Locate the cell with the specified text and output its [x, y] center coordinate. 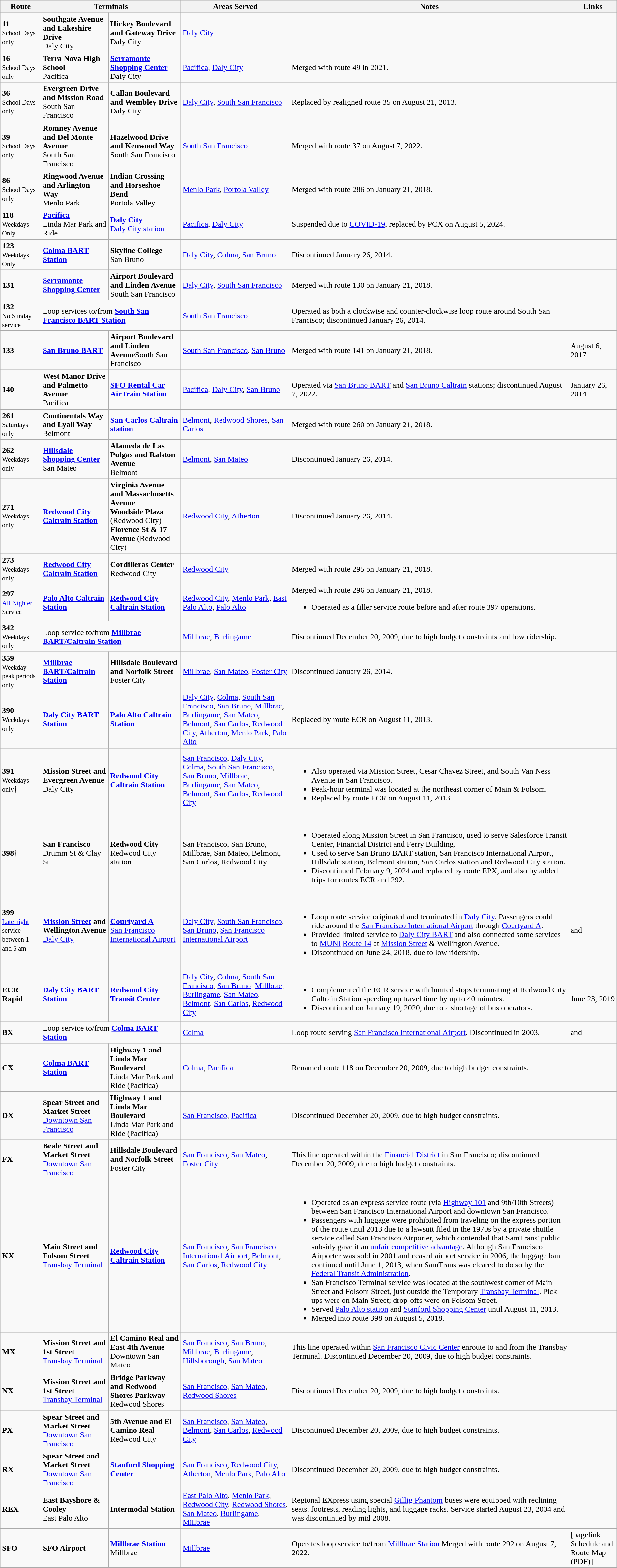
This line operated within the Financial District in San Francisco; discontinued December 20, 2009, due to high budget constraints. [429, 1159]
Redwood City, Atherton [235, 517]
PacificaLinda Mar Park and Ride [74, 224]
Replaced by route ECR on August 11, 2013. [429, 720]
Operated as both a clockwise and counter-clockwise loop route around South San Francisco; discontinued January 26, 2014. [429, 315]
Courtyard ASan Francisco International Airport [145, 930]
Skyline CollegeSan Bruno [145, 255]
Loop service to/from Millbrae BART/Caltrain Station [111, 637]
Menlo Park, Portola Valley [235, 189]
Cordilleras CenterRedwood City [145, 569]
Evergreen Drive and Mission RoadSouth San Francisco [74, 102]
118Weekdays Only [20, 224]
Daly City [235, 32]
MX [20, 1352]
NX [20, 1391]
DX [20, 1115]
16School Days only [20, 67]
Areas Served [235, 7]
Loop services to/from South San Francisco BART Station [111, 315]
August 6, 2017 [593, 350]
Daly City, Colma, South San Francisco, San Bruno, Millbrae, Burlingame, San Mateo, Belmont, San Carlos, Redwood City, Atherton, Menlo Park, Palo Alto [235, 720]
Terminals [111, 7]
KX [20, 1255]
Romney Avenue and Del Monte AvenueSouth San Francisco [74, 146]
297All Nighter Service [20, 603]
Bridge Parkway and Redwood Shores ParkwayRedwood Shores [145, 1391]
Redwood City Transit Center [145, 994]
Suspended due to COVID-19, replaced by PCX on August 5, 2024. [429, 224]
Pacifica, Daly City, San Bruno [235, 389]
San Francisco, San Bruno, Millbrae, San Mateo, Belmont, San Carlos, Redwood City [235, 853]
Terra Nova High SchoolPacifica [74, 67]
Belmont, San Mateo [235, 459]
Colma, Pacifica [235, 1067]
SFO Airport [74, 1548]
Loop service to/from Colma BART Station [111, 1032]
San Francisco, San Mateo, Foster City [235, 1159]
REX [20, 1509]
Merged with route 295 on January 21, 2018. [429, 569]
Mission Street and Wellington AvenueDaly City [74, 930]
Serramonte Shopping CenterDaly City [145, 67]
RX [20, 1470]
Belmont, Redwood Shores, San Carlos [235, 424]
Intermodal Station [145, 1509]
Hillsdale Shopping CenterSan Mateo [74, 459]
11School Days only [20, 32]
36School Days only [20, 102]
Alameda de Las Pulgas and Ralston AvenueBelmont [145, 459]
Colma [235, 1032]
Redwood City [235, 569]
San Bruno BART [74, 350]
262Weekdays only [20, 459]
Indian Crossing and Horseshoe BendPortola Valley [145, 189]
5th Avenue and El Camino RealRedwood City [145, 1430]
Ringwood Avenue and Arlington WayMenlo Park [74, 189]
Millbrae, Burlingame [235, 637]
Hickey Boulevard and Gateway DriveDaly City [145, 32]
ECR Rapid [20, 994]
86School Days only [20, 189]
San Francisco, San Mateo, Redwood Shores [235, 1391]
Links [593, 7]
Redwood CityRedwood City station [145, 853]
271Weekdays only [20, 517]
Notes [429, 7]
Millbrae, San Mateo, Foster City [235, 672]
Merged with route 286 on January 21, 2018. [429, 189]
390Weekdays only [20, 720]
Southgate Avenue and Lakeshire DriveDaly City [74, 32]
January 26, 2014 [593, 389]
San FranciscoDrumm St & Clay St [74, 853]
CX [20, 1067]
Operates loop service to/from Millbrae Station Merged with route 292 on August 7, 2022. [429, 1548]
Daly City, South San Francisco, San Bruno, San Francisco International Airport [235, 930]
San Francisco, Daly City, Colma, South San Francisco, San Bruno, Millbrae, Burlingame, San Mateo, Belmont, San Carlos, Redwood City [235, 780]
Main Street and Folsom StreetTransbay Terminal [74, 1255]
Merged with route 49 in 2021. [429, 67]
Hazelwood Drive and Kenwood WaySouth San Francisco [145, 146]
123Weekdays Only [20, 255]
Virginia Avenue and Massachusetts AvenueWoodside Plaza (Redwood City)Florence St & 17 Avenue (Redwood City) [145, 517]
Daly CityDaly City station [145, 224]
Merged with route 130 on January 21, 2018. [429, 285]
FX [20, 1159]
399Late night service between 1 and 5 am [20, 930]
Merged with route 296 on January 21, 2018.Operated as a filler service route before and after route 397 operations. [429, 603]
342Weekdays only [20, 637]
Millbrae BART/Caltrain Station [74, 672]
San Carlos Caltrain station [145, 424]
Merged with route 141 on January 21, 2018. [429, 350]
PX [20, 1430]
Merged with route 37 on August 7, 2022. [429, 146]
June 23, 2019 [593, 994]
San Francisco, San Bruno, Millbrae, Burlingame, Hillsborough, San Mateo [235, 1352]
SFO Rental Car AirTrain Station [145, 389]
San Francisco, San Mateo, Belmont, San Carlos, Redwood City [235, 1430]
Route [20, 7]
San Francisco, Redwood City, Atherton, Menlo Park, Palo Alto [235, 1470]
El Camino Real and East 4th AvenueDowntown San Mateo [145, 1352]
Beale Street and Market StreetDowntown San Francisco [74, 1159]
Serramonte Shopping Center [74, 285]
131 [20, 285]
Daly City, Colma, South San Francisco, San Bruno, Millbrae, Burlingame, San Mateo, Belmont, San Carlos, Redwood City [235, 994]
[pagelink Schedule and Route Map (PDF)] [593, 1548]
273Weekdays only [20, 569]
140 [20, 389]
San Francisco, Pacifica [235, 1115]
Callan Boulevard and Wembley DriveDaly City [145, 102]
East Bayshore & CooleyEast Palo Alto [74, 1509]
Daly City, Colma, San Bruno [235, 255]
San Francisco, San Francisco International Airport, Belmont, San Carlos, Redwood City [235, 1255]
East Palo Alto, Menlo Park, Redwood City, Redwood Shores, San Mateo, Burlingame, Millbrae [235, 1509]
Redwood City, Menlo Park, East Palo Alto, Palo Alto [235, 603]
Loop route serving San Francisco International Airport. Discontinued in 2003. [429, 1032]
Millbrae [235, 1548]
West Manor Drive and Palmetto AvenuePacifica [74, 389]
SFO [20, 1548]
391Weekdays only† [20, 780]
Renamed route 118 on December 20, 2009, due to high budget constraints. [429, 1067]
Continentals Way and Lyall WayBelmont [74, 424]
398† [20, 853]
South San Francisco, San Bruno [235, 350]
Stanford Shopping Center [145, 1470]
132No Sunday service [20, 315]
Millbrae StationMillbrae [145, 1548]
Replaced by realigned route 35 on August 21, 2013. [429, 102]
261Saturdays only [20, 424]
Mission Street and Evergreen AvenueDaly City [74, 780]
39School Days only [20, 146]
Merged with route 260 on January 21, 2018. [429, 424]
BX [20, 1032]
133 [20, 350]
Discontinued December 20, 2009, due to high budget constraints and low ridership. [429, 637]
359Weekday peak periods only [20, 672]
Operated via San Bruno BART and San Bruno Caltrain stations; discontinued August 7, 2022. [429, 389]
